Search for the cell housing the specified text and yield its [x, y] center coordinate. 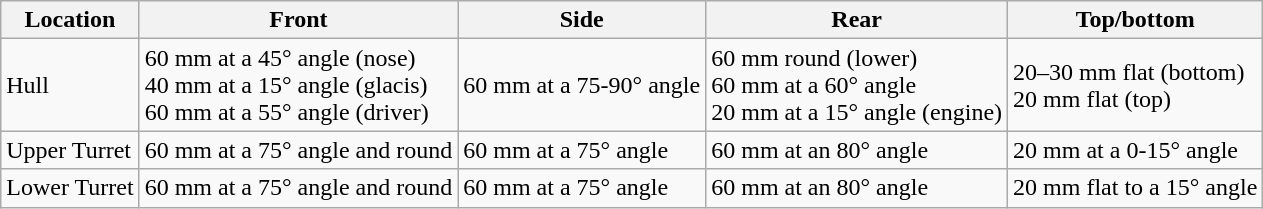
Rear [857, 20]
Front [298, 20]
Location [70, 20]
Side [582, 20]
60 mm at a 45° angle (nose)40 mm at a 15° angle (glacis)60 mm at a 55° angle (driver) [298, 85]
Lower Turret [70, 188]
20 mm flat to a 15° angle [1136, 188]
60 mm at a 75-90° angle [582, 85]
20 mm at a 0-15° angle [1136, 150]
Hull [70, 85]
Upper Turret [70, 150]
Top/bottom [1136, 20]
60 mm round (lower)60 mm at a 60° angle20 mm at a 15° angle (engine) [857, 85]
20–30 mm flat (bottom)20 mm flat (top) [1136, 85]
